From the cell containing the given text, extract its center point as (x, y) coordinate. 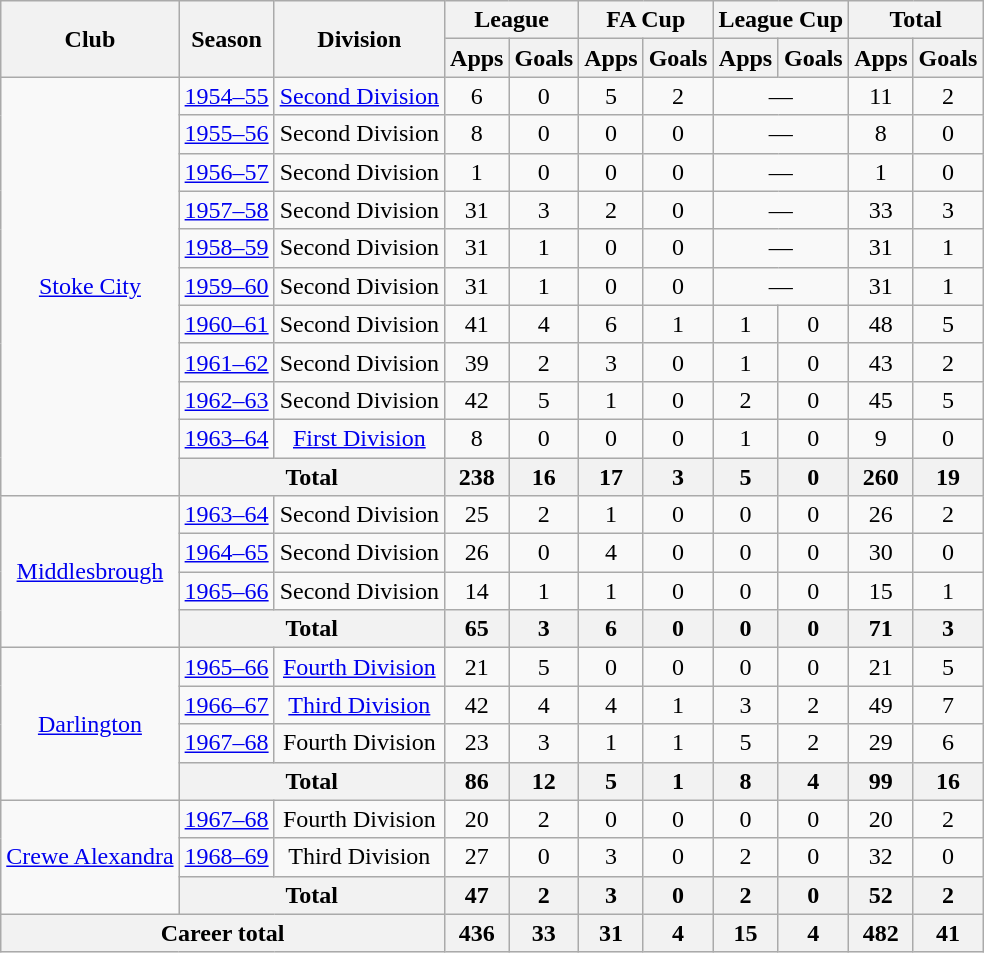
45 (881, 400)
Darlington (90, 724)
25 (477, 515)
99 (881, 781)
Crewe Alexandra (90, 857)
49 (881, 705)
52 (881, 895)
League Cup (781, 20)
11 (881, 96)
1954–55 (226, 96)
482 (881, 933)
27 (477, 857)
1966–67 (226, 705)
1955–56 (226, 134)
7 (948, 705)
Career total (223, 933)
39 (477, 362)
23 (477, 743)
1956–57 (226, 172)
14 (477, 591)
19 (948, 477)
48 (881, 324)
1957–58 (226, 210)
260 (881, 477)
71 (881, 629)
1964–65 (226, 553)
65 (477, 629)
FA Cup (646, 20)
1962–63 (226, 400)
1959–60 (226, 286)
Middlesbrough (90, 572)
29 (881, 743)
1958–59 (226, 248)
86 (477, 781)
Season (226, 39)
First Division (359, 438)
1961–62 (226, 362)
1960–61 (226, 324)
Stoke City (90, 286)
9 (881, 438)
436 (477, 933)
32 (881, 857)
17 (611, 477)
League (512, 20)
12 (544, 781)
238 (477, 477)
30 (881, 553)
47 (477, 895)
1968–69 (226, 857)
Division (359, 39)
Club (90, 39)
43 (881, 362)
